Return the (X, Y) coordinate for the center point of the cell that contains the specified text.  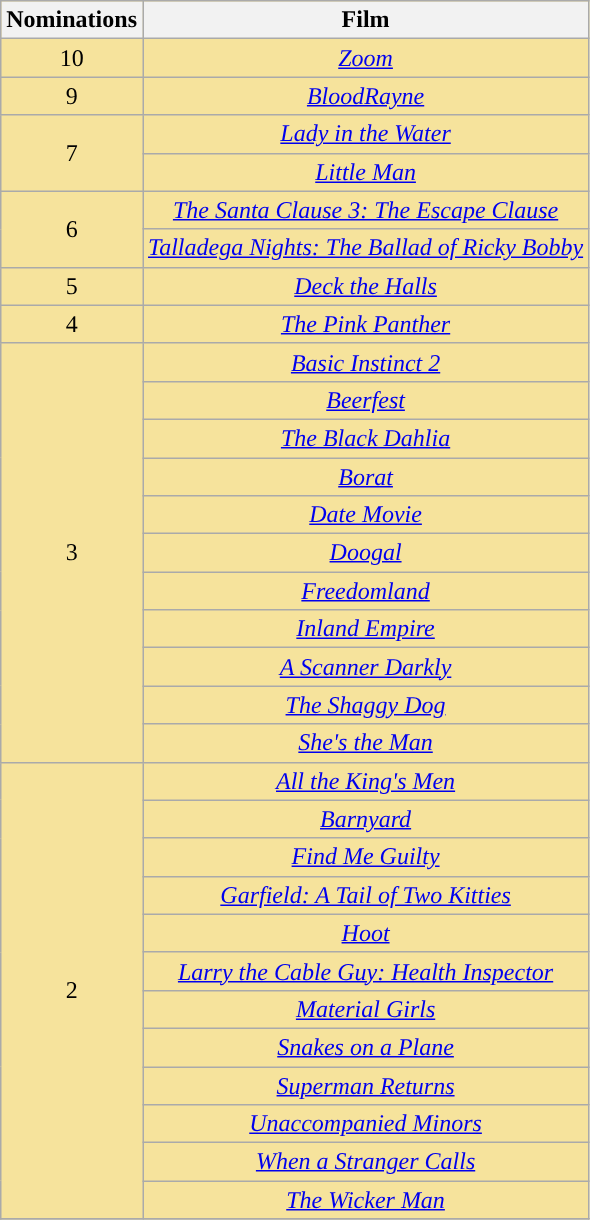
The Wicker Man (365, 1200)
Larry the Cable Guy: Health Inspector (365, 971)
The Pink Panther (365, 324)
The Santa Clause 3: The Escape Clause (365, 210)
Nominations (72, 20)
Film (365, 20)
Inland Empire (365, 629)
Beerfest (365, 400)
7 (72, 153)
5 (72, 286)
Zoom (365, 58)
Borat (365, 477)
6 (72, 229)
Hoot (365, 933)
All the King's Men (365, 781)
Superman Returns (365, 1085)
10 (72, 58)
A Scanner Darkly (365, 667)
Little Man (365, 172)
BloodRayne (365, 96)
The Shaggy Dog (365, 705)
Freedomland (365, 591)
The Black Dahlia (365, 438)
Unaccompanied Minors (365, 1124)
She's the Man (365, 743)
3 (72, 552)
Find Me Guilty (365, 857)
Deck the Halls (365, 286)
2 (72, 990)
Material Girls (365, 1009)
Snakes on a Plane (365, 1047)
Barnyard (365, 819)
Garfield: A Tail of Two Kitties (365, 895)
When a Stranger Calls (365, 1162)
4 (72, 324)
Doogal (365, 553)
Basic Instinct 2 (365, 362)
Talladega Nights: The Ballad of Ricky Bobby (365, 248)
9 (72, 96)
Lady in the Water (365, 134)
Date Movie (365, 515)
